Find where the given text appears and provide that cell's center as [x, y] coordinate. 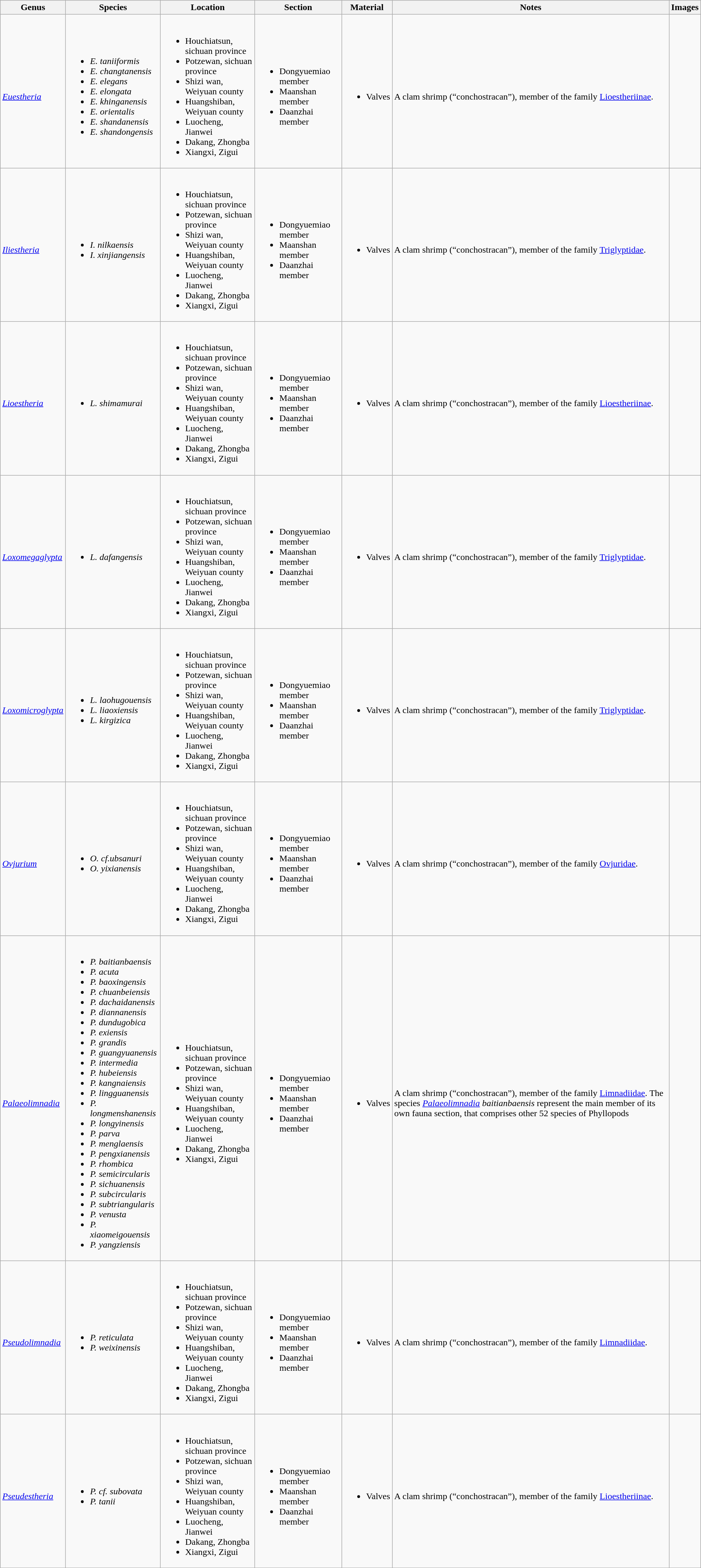
Section [298, 7]
Pseudestheria [33, 1491]
Material [367, 7]
Iliestheria [33, 245]
A clam shrimp (“conchostracan”), member of the family Limnadiidae. [530, 1337]
P. cf. subovataP. tanii [113, 1491]
Loxomegaglypta [33, 552]
Species [113, 7]
Pseudolimnadia [33, 1337]
P. reticulataP. weixinensis [113, 1337]
Loxomicroglypta [33, 705]
Euestheria [33, 91]
L. shimamurai [113, 398]
L. dafangensis [113, 552]
A clam shrimp (“conchostracan”), member of the family Ovjuridae. [530, 859]
I. nilkaensisI. xinjiangensis [113, 245]
Notes [530, 7]
L. laohugouensisL. liaoxiensisL. kirgizica [113, 705]
E. taniiformisE. changtanensisE. elegansE. elongataE. khinganensisE. orientalisE. shandanensisE. shandongensis [113, 91]
Ovjurium [33, 859]
Lioestheria [33, 398]
Location [208, 7]
Genus [33, 7]
Palaeolimnadia [33, 1098]
O. cf.ubsanuriO. yixianensis [113, 859]
Images [685, 7]
